Capture the cell that displays the provided text and extract its (X, Y) central coordinate. 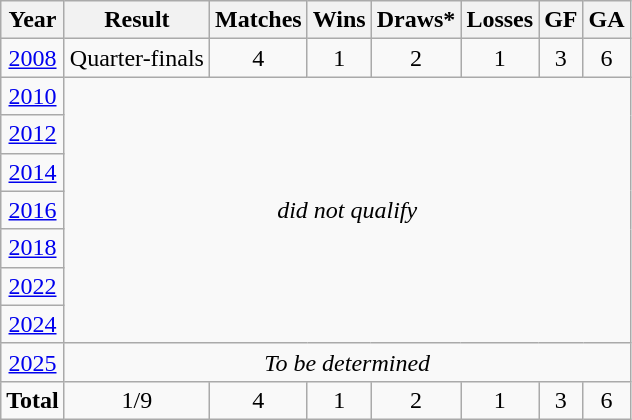
2014 (33, 172)
Draws* (416, 20)
did not qualify (347, 210)
1/9 (136, 400)
2012 (33, 134)
Quarter-finals (136, 58)
2022 (33, 286)
Wins (339, 20)
Result (136, 20)
Total (33, 400)
2016 (33, 210)
2024 (33, 324)
Losses (500, 20)
2018 (33, 248)
GA (606, 20)
GF (561, 20)
Matches (258, 20)
2008 (33, 58)
2025 (33, 362)
Year (33, 20)
2010 (33, 96)
To be determined (347, 362)
